Find where the given text appears and provide that cell's center as [x, y] coordinate. 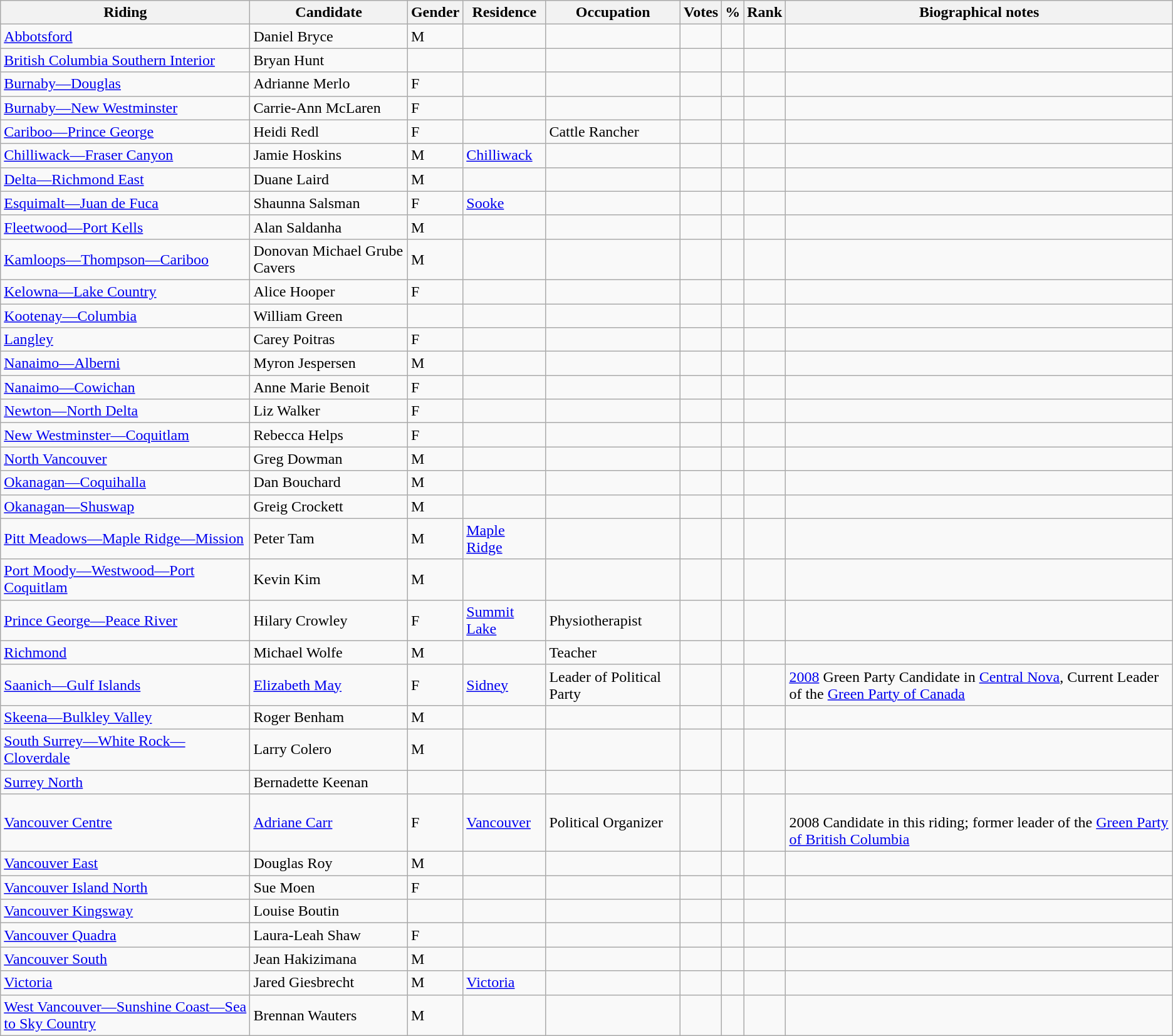
Peter Tam [328, 539]
Adrianne Merlo [328, 84]
Sue Moen [328, 887]
Louise Boutin [328, 911]
Carrie-Ann McLaren [328, 108]
Vancouver [504, 823]
Burnaby—New Westminster [125, 108]
% [733, 13]
West Vancouver—Sunshine Coast—Sea to Sky Country [125, 1015]
Esquimalt—Juan de Fuca [125, 203]
Kamloops—Thompson—Cariboo [125, 259]
Vancouver East [125, 864]
Alice Hooper [328, 291]
Daniel Bryce [328, 36]
Myron Jespersen [328, 364]
Jean Hakizimana [328, 959]
Leader of Political Party [613, 684]
Occupation [613, 13]
Nanaimo—Alberni [125, 364]
Brennan Wauters [328, 1015]
Hilary Crowley [328, 620]
Physiotherapist [613, 620]
Candidate [328, 13]
Kevin Kim [328, 579]
Chilliwack [504, 155]
Bernadette Keenan [328, 782]
Gender [435, 13]
Riding [125, 13]
Residence [504, 13]
Rebecca Helps [328, 435]
Sooke [504, 203]
British Columbia Southern Interior [125, 60]
Shaunna Salsman [328, 203]
Vancouver Centre [125, 823]
Jamie Hoskins [328, 155]
Larry Colero [328, 750]
Bryan Hunt [328, 60]
William Green [328, 315]
Delta—Richmond East [125, 179]
Vancouver Kingsway [125, 911]
Heidi Redl [328, 132]
Greg Dowman [328, 459]
Port Moody—Westwood—Port Coquitlam [125, 579]
Cariboo—Prince George [125, 132]
Vancouver Quadra [125, 935]
Greig Crockett [328, 506]
Kelowna—Lake Country [125, 291]
Fleetwood—Port Kells [125, 227]
Biographical notes [979, 13]
Donovan Michael Grube Cavers [328, 259]
Prince George—Peace River [125, 620]
Burnaby—Douglas [125, 84]
North Vancouver [125, 459]
Michael Wolfe [328, 652]
Teacher [613, 652]
Sidney [504, 684]
Carey Poitras [328, 340]
Liz Walker [328, 411]
2008 Green Party Candidate in Central Nova, Current Leader of the Green Party of Canada [979, 684]
New Westminster—Coquitlam [125, 435]
Alan Saldanha [328, 227]
Political Organizer [613, 823]
Summit Lake [504, 620]
Anne Marie Benoit [328, 387]
Cattle Rancher [613, 132]
Saanich—Gulf Islands [125, 684]
Vancouver Island North [125, 887]
Pitt Meadows—Maple Ridge—Mission [125, 539]
Laura-Leah Shaw [328, 935]
Nanaimo—Cowichan [125, 387]
2008 Candidate in this riding; former leader of the Green Party of British Columbia [979, 823]
Vancouver South [125, 959]
Newton—North Delta [125, 411]
Okanagan—Coquihalla [125, 483]
Votes [701, 13]
Surrey North [125, 782]
Skeena—Bulkley Valley [125, 717]
Elizabeth May [328, 684]
Douglas Roy [328, 864]
Maple Ridge [504, 539]
Langley [125, 340]
Adriane Carr [328, 823]
Kootenay—Columbia [125, 315]
Duane Laird [328, 179]
South Surrey—White Rock—Cloverdale [125, 750]
Abbotsford [125, 36]
Richmond [125, 652]
Rank [764, 13]
Roger Benham [328, 717]
Jared Giesbrecht [328, 983]
Okanagan—Shuswap [125, 506]
Chilliwack—Fraser Canyon [125, 155]
Dan Bouchard [328, 483]
